Provide the [X, Y] coordinate of the cell's center where the given text is located.  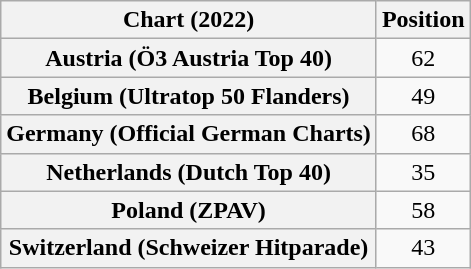
Belgium (Ultratop 50 Flanders) [189, 96]
35 [423, 172]
Position [423, 20]
Poland (ZPAV) [189, 210]
Chart (2022) [189, 20]
68 [423, 134]
62 [423, 58]
Netherlands (Dutch Top 40) [189, 172]
Germany (Official German Charts) [189, 134]
Switzerland (Schweizer Hitparade) [189, 248]
49 [423, 96]
Austria (Ö3 Austria Top 40) [189, 58]
43 [423, 248]
58 [423, 210]
